Extract the (x, y) coordinate from the center of the cell holding the provided text.  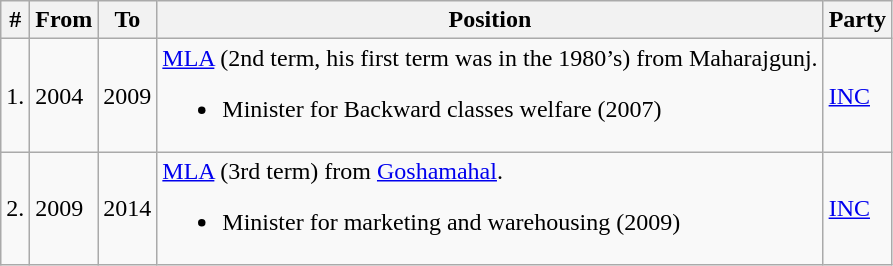
MLA (3rd term) from Goshamahal.Minister for marketing and warehousing (2009) (490, 208)
To (128, 20)
Party (857, 20)
MLA (2nd term, his first term was in the 1980’s) from Maharajgunj.Minister for Backward classes welfare (2007) (490, 96)
1. (16, 96)
# (16, 20)
2014 (128, 208)
2004 (64, 96)
From (64, 20)
Position (490, 20)
2. (16, 208)
